Capture the cell that displays the provided text and extract its (X, Y) central coordinate. 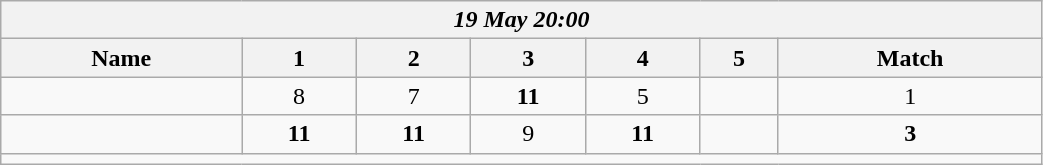
Match (910, 58)
8 (300, 96)
2 (414, 58)
9 (528, 134)
19 May 20:00 (522, 20)
Name (122, 58)
4 (642, 58)
7 (414, 96)
